Provide the (X, Y) coordinate of the cell's center where the given text is located.  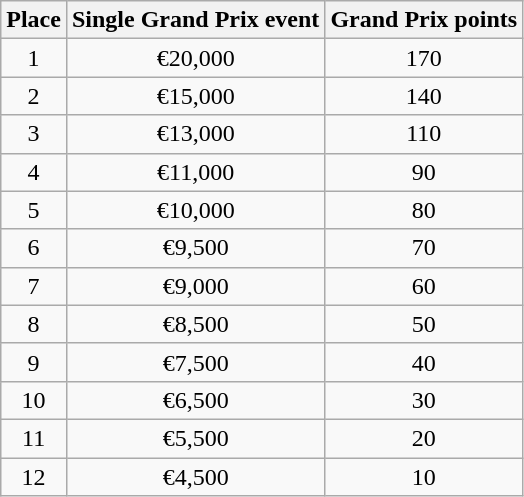
€9,000 (195, 286)
€5,500 (195, 438)
€11,000 (195, 172)
4 (34, 172)
80 (424, 210)
8 (34, 324)
110 (424, 134)
50 (424, 324)
70 (424, 248)
9 (34, 362)
6 (34, 248)
€6,500 (195, 400)
2 (34, 96)
€9,500 (195, 248)
12 (34, 477)
Single Grand Prix event (195, 20)
5 (34, 210)
€8,500 (195, 324)
30 (424, 400)
7 (34, 286)
140 (424, 96)
Place (34, 20)
3 (34, 134)
90 (424, 172)
170 (424, 58)
1 (34, 58)
40 (424, 362)
€15,000 (195, 96)
€20,000 (195, 58)
€4,500 (195, 477)
20 (424, 438)
€10,000 (195, 210)
Grand Prix points (424, 20)
€13,000 (195, 134)
60 (424, 286)
€7,500 (195, 362)
11 (34, 438)
